Detect which cell encompasses the target text, then output its [x, y] center coordinate. 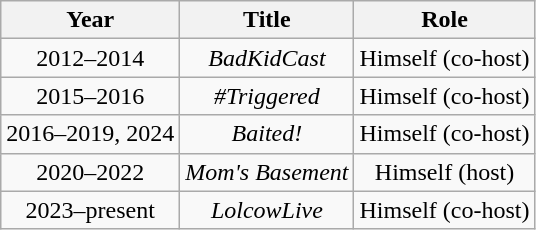
Year [90, 20]
Mom's Basement [267, 172]
Title [267, 20]
Baited! [267, 134]
2016–2019, 2024 [90, 134]
2020–2022 [90, 172]
2023–present [90, 210]
BadKidCast [267, 58]
2012–2014 [90, 58]
2015–2016 [90, 96]
#Triggered [267, 96]
LolcowLive [267, 210]
Himself (host) [444, 172]
Role [444, 20]
